Scan for the cell matching the given text and deliver its [x, y] coordinate at center. 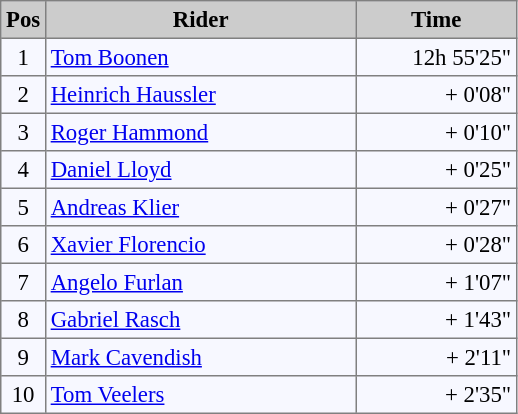
Time [436, 20]
6 [24, 245]
+ 0'10" [436, 132]
+ 0'08" [436, 95]
Daniel Lloyd [200, 170]
+ 2'11" [436, 357]
Andreas Klier [200, 207]
Tom Boonen [200, 57]
3 [24, 132]
1 [24, 57]
Xavier Florencio [200, 245]
5 [24, 207]
8 [24, 320]
+ 2'35" [436, 395]
Roger Hammond [200, 132]
+ 0'25" [436, 170]
10 [24, 395]
Gabriel Rasch [200, 320]
Mark Cavendish [200, 357]
+ 1'07" [436, 282]
+ 0'28" [436, 245]
9 [24, 357]
+ 1'43" [436, 320]
+ 0'27" [436, 207]
7 [24, 282]
Heinrich Haussler [200, 95]
Pos [24, 20]
12h 55'25" [436, 57]
Rider [200, 20]
2 [24, 95]
Tom Veelers [200, 395]
4 [24, 170]
Angelo Furlan [200, 282]
